Provide the [x, y] coordinate of the cell's center where the given text is located.  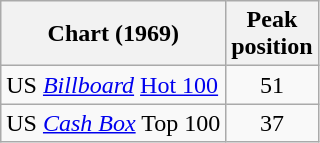
37 [272, 123]
Chart (1969) [114, 34]
51 [272, 85]
Peakposition [272, 34]
US Billboard Hot 100 [114, 85]
US Cash Box Top 100 [114, 123]
